Pinpoint the cell where the given text exists, returning its [X, Y] midpoint coordinate. 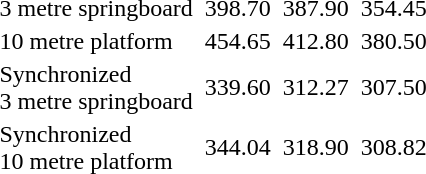
454.65 [238, 41]
412.80 [316, 41]
312.27 [316, 88]
339.60 [238, 88]
